Search for the cell housing the specified text and yield its (x, y) center coordinate. 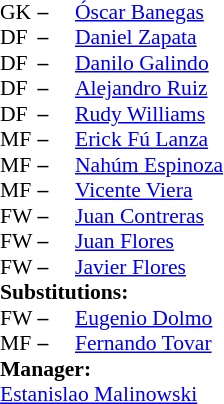
Daniel Zapata (149, 37)
Juan Flores (149, 241)
Erick Fú Lanza (149, 139)
Vicente Viera (149, 191)
Alejandro Ruiz (149, 89)
Fernando Tovar (149, 343)
Danilo Galindo (149, 63)
Rudy Williams (149, 114)
Substitutions: (112, 293)
Nahúm Espinoza (149, 165)
Juan Contreras (149, 216)
Javier Flores (149, 267)
Manager: (112, 369)
Eugenio Dolmo (149, 318)
